Detect which cell encompasses the target text, then output its (x, y) center coordinate. 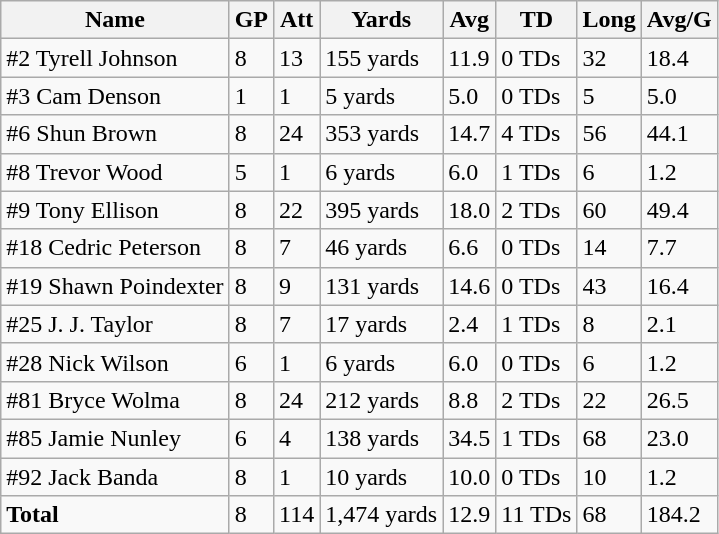
155 yards (382, 58)
#19 Shawn Poindexter (115, 286)
23.0 (679, 438)
14.6 (470, 286)
43 (609, 286)
TD (536, 20)
1,474 yards (382, 515)
4 TDs (536, 134)
44.1 (679, 134)
9 (297, 286)
Total (115, 515)
Att (297, 20)
49.4 (679, 210)
17 yards (382, 324)
5 yards (382, 96)
#85 Jamie Nunley (115, 438)
131 yards (382, 286)
26.5 (679, 400)
114 (297, 515)
2.4 (470, 324)
56 (609, 134)
6.6 (470, 248)
#2 Tyrell Johnson (115, 58)
4 (297, 438)
#81 Bryce Wolma (115, 400)
7.7 (679, 248)
11 TDs (536, 515)
10 yards (382, 477)
18.4 (679, 58)
#25 J. J. Taylor (115, 324)
353 yards (382, 134)
#6 Shun Brown (115, 134)
#92 Jack Banda (115, 477)
395 yards (382, 210)
184.2 (679, 515)
18.0 (470, 210)
Yards (382, 20)
11.9 (470, 58)
13 (297, 58)
#8 Trevor Wood (115, 172)
10 (609, 477)
#28 Nick Wilson (115, 362)
138 yards (382, 438)
32 (609, 58)
14.7 (470, 134)
8.8 (470, 400)
#9 Tony Ellison (115, 210)
34.5 (470, 438)
Long (609, 20)
16.4 (679, 286)
Avg (470, 20)
2.1 (679, 324)
212 yards (382, 400)
60 (609, 210)
Name (115, 20)
14 (609, 248)
10.0 (470, 477)
#18 Cedric Peterson (115, 248)
12.9 (470, 515)
#3 Cam Denson (115, 96)
Avg/G (679, 20)
46 yards (382, 248)
GP (251, 20)
